Search for the cell housing the specified text and yield its [X, Y] center coordinate. 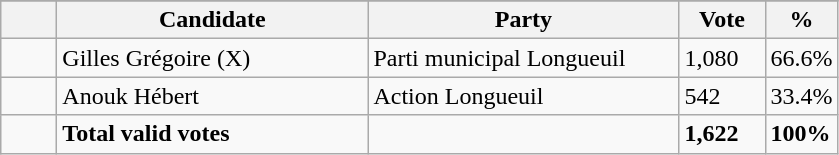
100% [802, 134]
Anouk Hébert [212, 96]
542 [722, 96]
1,080 [722, 58]
33.4% [802, 96]
Total valid votes [212, 134]
Party [524, 20]
Parti municipal Longueuil [524, 58]
Vote [722, 20]
1,622 [722, 134]
Gilles Grégoire (X) [212, 58]
66.6% [802, 58]
Action Longueuil [524, 96]
% [802, 20]
Candidate [212, 20]
